Capture the cell that displays the provided text and extract its [x, y] central coordinate. 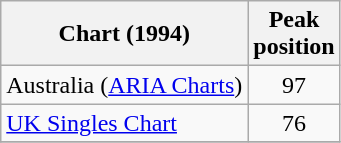
Australia (ARIA Charts) [124, 85]
76 [294, 123]
UK Singles Chart [124, 123]
Chart (1994) [124, 34]
Peakposition [294, 34]
97 [294, 85]
